Locate the cell with the specified text and output its (X, Y) center coordinate. 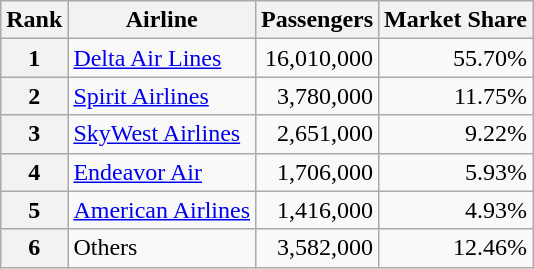
Delta Air Lines (162, 58)
SkyWest Airlines (162, 134)
1 (34, 58)
Rank (34, 20)
American Airlines (162, 210)
Passengers (318, 20)
6 (34, 248)
1,706,000 (318, 172)
Endeavor Air (162, 172)
Others (162, 248)
5 (34, 210)
Spirit Airlines (162, 96)
12.46% (456, 248)
16,010,000 (318, 58)
Airline (162, 20)
1,416,000 (318, 210)
2,651,000 (318, 134)
4 (34, 172)
5.93% (456, 172)
2 (34, 96)
55.70% (456, 58)
4.93% (456, 210)
3,780,000 (318, 96)
9.22% (456, 134)
Market Share (456, 20)
3,582,000 (318, 248)
3 (34, 134)
11.75% (456, 96)
